Locate the cell with the specified text and output its (x, y) center coordinate. 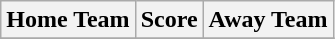
Home Team (68, 20)
Away Team (268, 20)
Score (169, 20)
